Output the [X, Y] coordinate of the center of the cell containing the given text.  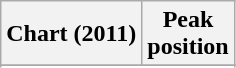
Peakposition [188, 34]
Chart (2011) [72, 34]
